Return [x, y] of the center of cell containing provided text 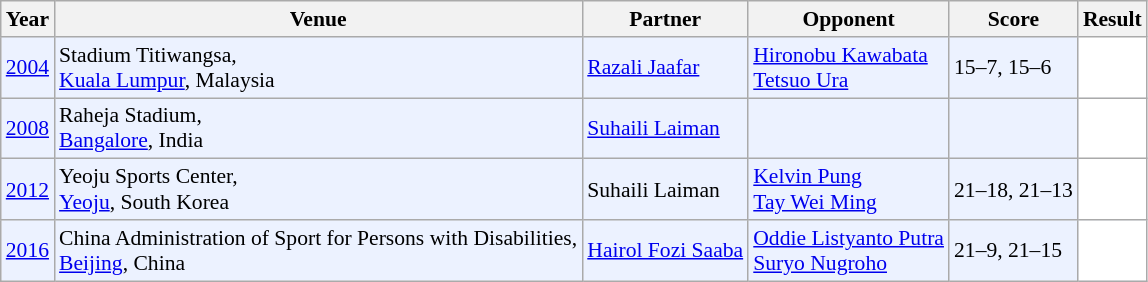
Score [1014, 19]
21–9, 21–15 [1014, 250]
Result [1112, 19]
21–18, 21–13 [1014, 190]
China Administration of Sport for Persons with Disabilities,Beijing, China [318, 250]
Stadium Titiwangsa,Kuala Lumpur, Malaysia [318, 68]
2004 [28, 68]
Hironobu Kawabata Tetsuo Ura [848, 68]
Opponent [848, 19]
Raheja Stadium,Bangalore, India [318, 128]
Oddie Listyanto Putra Suryo Nugroho [848, 250]
2012 [28, 190]
Partner [665, 19]
Kelvin Pung Tay Wei Ming [848, 190]
15–7, 15–6 [1014, 68]
2016 [28, 250]
Venue [318, 19]
2008 [28, 128]
Hairol Fozi Saaba [665, 250]
Yeoju Sports Center,Yeoju, South Korea [318, 190]
Year [28, 19]
Razali Jaafar [665, 68]
